Scan for the cell matching the given text and deliver its [X, Y] coordinate at center. 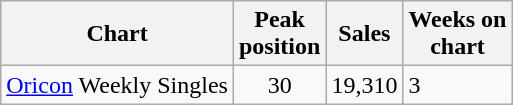
19,310 [364, 85]
Peakposition [279, 34]
Weeks onchart [458, 34]
Chart [118, 34]
30 [279, 85]
Oricon Weekly Singles [118, 85]
Sales [364, 34]
3 [458, 85]
